Provide the (X, Y) coordinate of the cell's center where the given text is located.  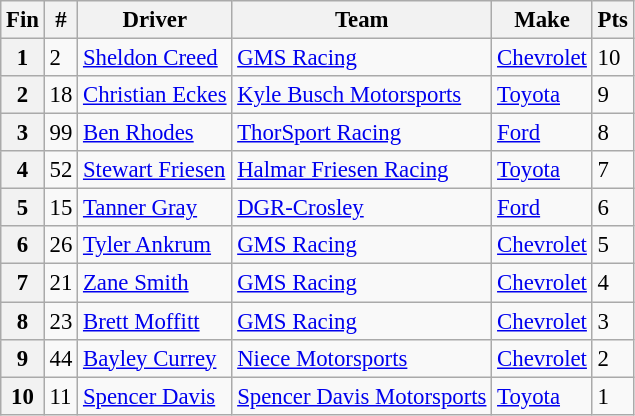
Kyle Busch Motorsports (362, 95)
Team (362, 20)
Christian Eckes (155, 95)
21 (60, 283)
Tyler Ankrum (155, 245)
11 (60, 396)
Brett Moffitt (155, 321)
Zane Smith (155, 283)
Make (542, 20)
44 (60, 358)
# (60, 20)
Sheldon Creed (155, 58)
Fin (23, 20)
23 (60, 321)
52 (60, 170)
Tanner Gray (155, 208)
99 (60, 133)
18 (60, 95)
Driver (155, 20)
Spencer Davis Motorsports (362, 396)
DGR-Crosley (362, 208)
Stewart Friesen (155, 170)
Bayley Currey (155, 358)
15 (60, 208)
Ben Rhodes (155, 133)
Spencer Davis (155, 396)
ThorSport Racing (362, 133)
Pts (612, 20)
26 (60, 245)
Halmar Friesen Racing (362, 170)
Niece Motorsports (362, 358)
